Output the [x, y] coordinate of the center of the cell containing the given text.  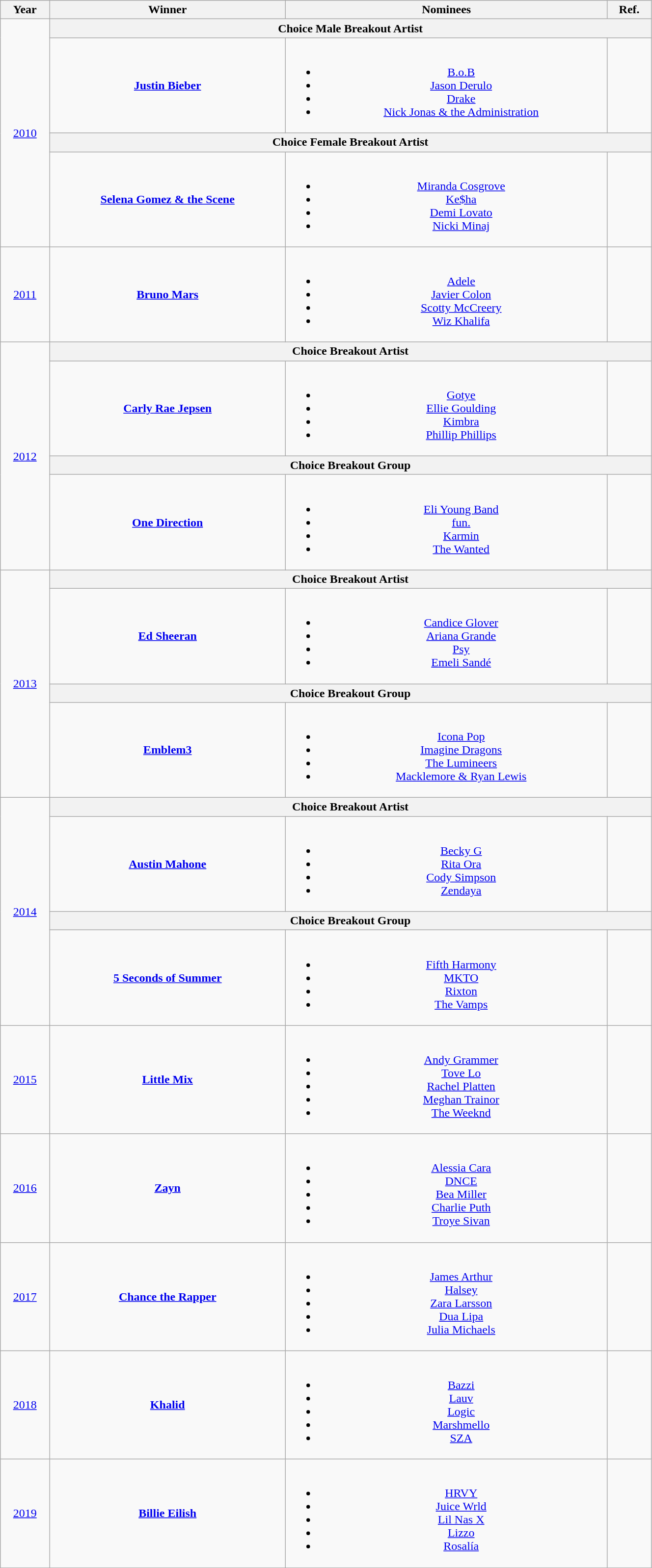
Choice Male Breakout Artist [351, 28]
Carly Rae Jepsen [168, 408]
Year [25, 10]
Chance the Rapper [168, 1296]
Little Mix [168, 1079]
2015 [25, 1079]
Choice Female Breakout Artist [351, 142]
Justin Bieber [168, 85]
One Direction [168, 522]
BazziLauvLogicMarshmelloSZA [447, 1405]
Miranda CosgroveKe$haDemi LovatoNicki Minaj [447, 199]
Alessia CaraDNCEBea MillerCharlie PuthTroye Sivan [447, 1188]
Candice GloverAriana GrandePsyEmeli Sandé [447, 636]
Billie Eilish [168, 1513]
Emblem3 [168, 750]
Selena Gomez & the Scene [168, 199]
Eli Young Bandfun.KarminThe Wanted [447, 522]
2012 [25, 456]
5 Seconds of Summer [168, 978]
Nominees [447, 10]
Fifth HarmonyMKTORixtonThe Vamps [447, 978]
Winner [168, 10]
Khalid [168, 1405]
Icona PopImagine DragonsThe LumineersMacklemore & Ryan Lewis [447, 750]
James ArthurHalseyZara LarssonDua LipaJulia Michaels [447, 1296]
2013 [25, 683]
AdeleJavier ColonScotty McCreeryWiz Khalifa [447, 294]
2011 [25, 294]
2019 [25, 1513]
2014 [25, 912]
2010 [25, 133]
Becky GRita OraCody SimpsonZendaya [447, 864]
HRVYJuice WrldLil Nas XLizzoRosalía [447, 1513]
Zayn [168, 1188]
2017 [25, 1296]
2018 [25, 1405]
Bruno Mars [168, 294]
B.o.BJason DeruloDrakeNick Jonas & the Administration [447, 85]
Ref. [629, 10]
2016 [25, 1188]
Andy GrammerTove LoRachel PlattenMeghan TrainorThe Weeknd [447, 1079]
GotyeEllie GouldingKimbraPhillip Phillips [447, 408]
Austin Mahone [168, 864]
Ed Sheeran [168, 636]
